Search for the cell housing the specified text and yield its [X, Y] center coordinate. 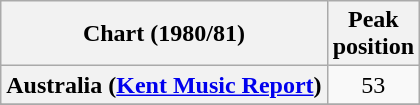
Chart (1980/81) [164, 34]
Peakposition [373, 34]
Australia (Kent Music Report) [164, 85]
53 [373, 85]
